Search for the cell housing the specified text and yield its (x, y) center coordinate. 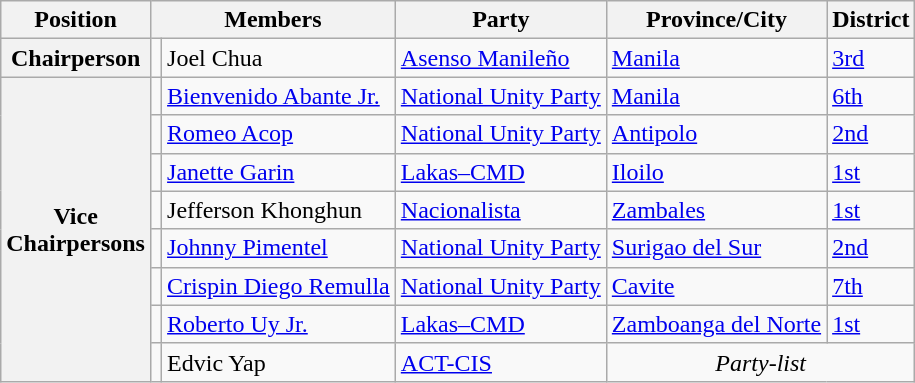
7th (871, 286)
3rd (871, 58)
Roberto Uy Jr. (279, 324)
Party (500, 20)
Province/City (716, 20)
Johnny Pimentel (279, 248)
Cavite (716, 286)
Zambales (716, 210)
Jefferson Khonghun (279, 210)
Janette Garin (279, 172)
Party-list (760, 362)
Members (272, 20)
ViceChairpersons (76, 229)
Nacionalista (500, 210)
Bienvenido Abante Jr. (279, 96)
Position (76, 20)
Crispin Diego Remulla (279, 286)
Zamboanga del Norte (716, 324)
Joel Chua (279, 58)
District (871, 20)
Iloilo (716, 172)
Romeo Acop (279, 134)
Surigao del Sur (716, 248)
Edvic Yap (279, 362)
Antipolo (716, 134)
Chairperson (76, 58)
ACT-CIS (500, 362)
6th (871, 96)
Asenso Manileño (500, 58)
